Search for the cell housing the specified text and yield its [X, Y] center coordinate. 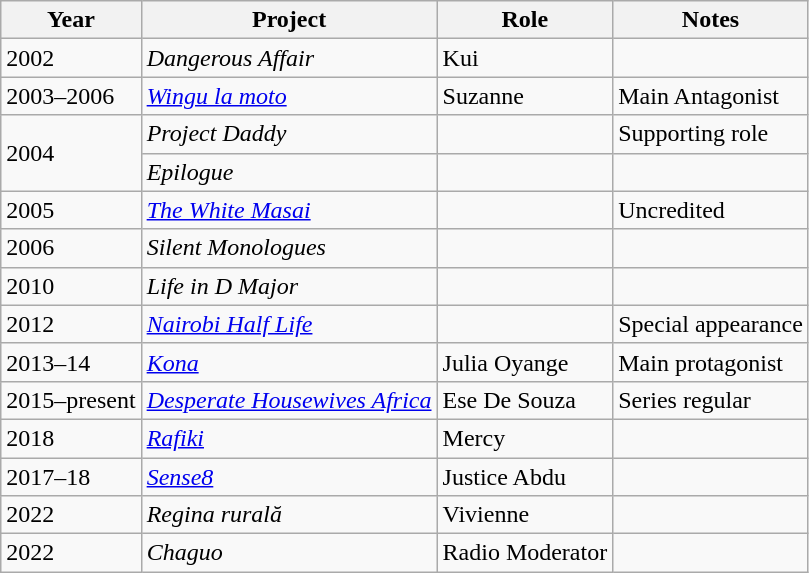
Silent Monologues [289, 248]
Role [525, 20]
Project [289, 20]
Kona [289, 362]
Julia Oyange [525, 362]
Uncredited [711, 210]
2018 [71, 438]
Kui [525, 58]
Sense8 [289, 477]
Chaguo [289, 553]
Life in D Major [289, 286]
Desperate Housewives Africa [289, 400]
Justice Abdu [525, 477]
2013–14 [71, 362]
Special appearance [711, 324]
Suzanne [525, 96]
Main protagonist [711, 362]
2005 [71, 210]
Rafiki [289, 438]
Regina rurală [289, 515]
Year [71, 20]
Ese De Souza [525, 400]
Vivienne [525, 515]
2002 [71, 58]
Epilogue [289, 172]
Wingu la moto [289, 96]
Supporting role [711, 134]
2003–2006 [71, 96]
2010 [71, 286]
2004 [71, 153]
2015–present [71, 400]
2012 [71, 324]
2006 [71, 248]
Nairobi Half Life [289, 324]
Main Antagonist [711, 96]
Project Daddy [289, 134]
2017–18 [71, 477]
Notes [711, 20]
Dangerous Affair [289, 58]
Mercy [525, 438]
Series regular [711, 400]
Radio Moderator [525, 553]
The White Masai [289, 210]
